For the text-containing cell, return its midpoint in [X, Y] coordinate format. 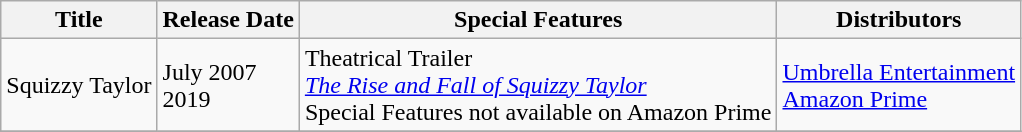
Special Features [538, 20]
Squizzy Taylor [79, 85]
July 20072019 [228, 85]
Distributors [899, 20]
Theatrical TrailerThe Rise and Fall of Squizzy TaylorSpecial Features not available on Amazon Prime [538, 85]
Title [79, 20]
Umbrella EntertainmentAmazon Prime [899, 85]
Release Date [228, 20]
